Determine the [x, y] coordinate at the center of the cell enclosing the given text.  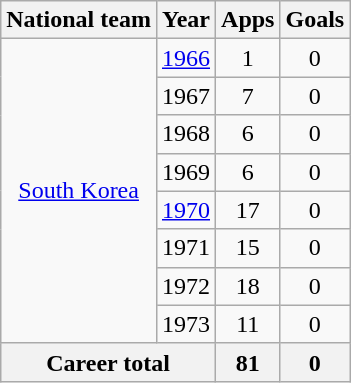
81 [248, 362]
1973 [186, 324]
National team [79, 20]
Apps [248, 20]
Career total [108, 362]
1970 [186, 210]
South Korea [79, 191]
18 [248, 286]
1968 [186, 134]
15 [248, 248]
1966 [186, 58]
1967 [186, 96]
7 [248, 96]
1972 [186, 286]
1 [248, 58]
17 [248, 210]
Goals [315, 20]
1971 [186, 248]
11 [248, 324]
1969 [186, 172]
Year [186, 20]
